Return the [x, y] coordinate for the center point of the cell that contains the specified text.  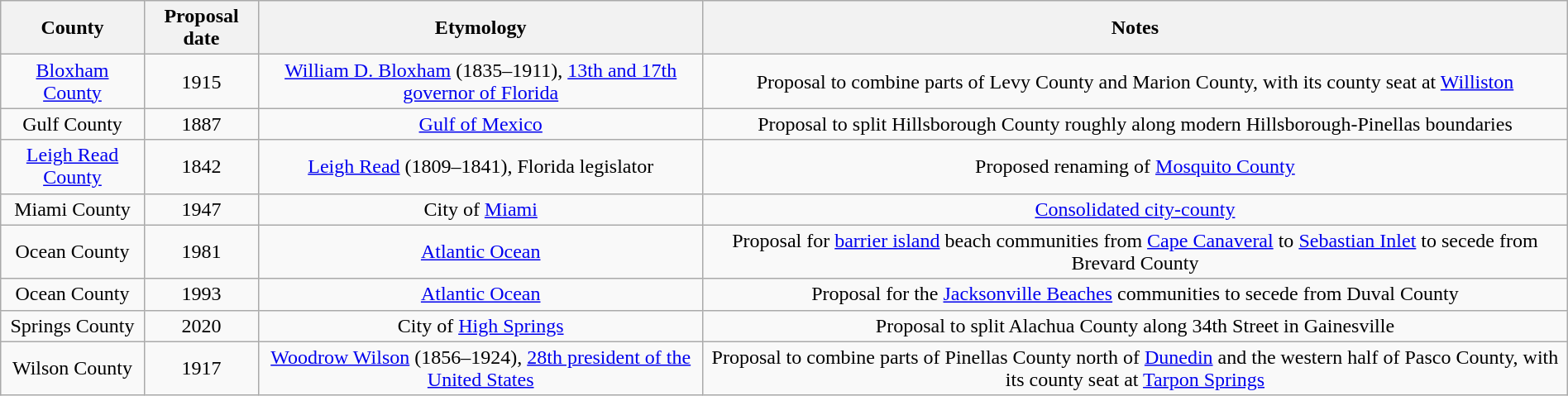
Woodrow Wilson (1856–1924), 28th president of the United States [481, 369]
1993 [202, 294]
County [73, 28]
City of High Springs [481, 326]
Proposal to split Alachua County along 34th Street in Gainesville [1135, 326]
Proposal for barrier island beach communities from Cape Canaveral to Sebastian Inlet to secede from Brevard County [1135, 251]
2020 [202, 326]
Etymology [481, 28]
Proposal for the Jacksonville Beaches communities to secede from Duval County [1135, 294]
Leigh Read (1809–1841), Florida legislator [481, 167]
Wilson County [73, 369]
1842 [202, 167]
Notes [1135, 28]
Proposal to combine parts of Levy County and Marion County, with its county seat at Williston [1135, 81]
Gulf of Mexico [481, 124]
1947 [202, 209]
1887 [202, 124]
Gulf County [73, 124]
Proposal date [202, 28]
1981 [202, 251]
Bloxham County [73, 81]
1917 [202, 369]
Proposal to combine parts of Pinellas County north of Dunedin and the western half of Pasco County, with its county seat at Tarpon Springs [1135, 369]
Springs County [73, 326]
1915 [202, 81]
Consolidated city-county [1135, 209]
Miami County [73, 209]
Proposal to split Hillsborough County roughly along modern Hillsborough-Pinellas boundaries [1135, 124]
Leigh Read County [73, 167]
William D. Bloxham (1835–1911), 13th and 17th governor of Florida [481, 81]
City of Miami [481, 209]
Proposed renaming of Mosquito County [1135, 167]
